Search for the cell housing the specified text and yield its (x, y) center coordinate. 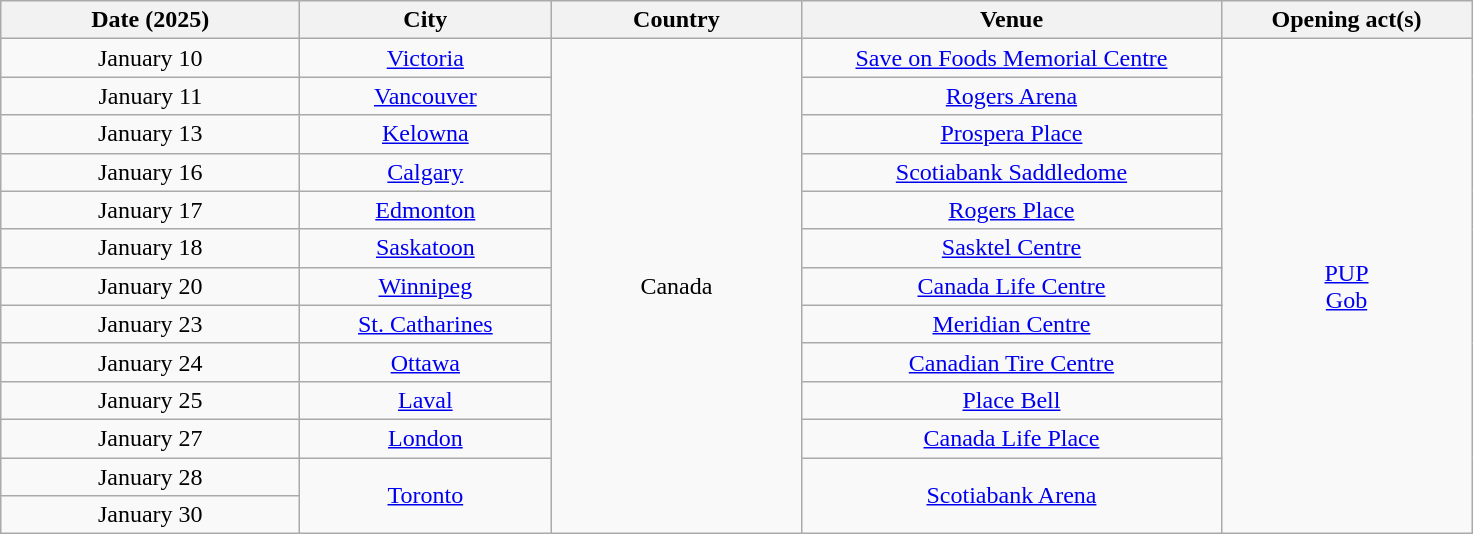
Vancouver (426, 96)
PUPGob (1346, 286)
January 23 (150, 324)
Toronto (426, 496)
City (426, 20)
January 24 (150, 362)
January 27 (150, 438)
Winnipeg (426, 286)
Date (2025) (150, 20)
Laval (426, 400)
Place Bell (1012, 400)
January 25 (150, 400)
Sasktel Centre (1012, 248)
Edmonton (426, 210)
Rogers Place (1012, 210)
January 17 (150, 210)
London (426, 438)
January 18 (150, 248)
January 16 (150, 172)
Meridian Centre (1012, 324)
Canada Life Place (1012, 438)
Country (676, 20)
Ottawa (426, 362)
January 10 (150, 58)
Venue (1012, 20)
January 28 (150, 477)
Canadian Tire Centre (1012, 362)
Saskatoon (426, 248)
Scotiabank Arena (1012, 496)
Scotiabank Saddledome (1012, 172)
Opening act(s) (1346, 20)
Kelowna (426, 134)
January 11 (150, 96)
Prospera Place (1012, 134)
St. Catharines (426, 324)
January 13 (150, 134)
Rogers Arena (1012, 96)
Save on Foods Memorial Centre (1012, 58)
Canada (676, 286)
Canada Life Centre (1012, 286)
January 30 (150, 515)
January 20 (150, 286)
Calgary (426, 172)
Victoria (426, 58)
